Search for the cell housing the specified text and yield its (x, y) center coordinate. 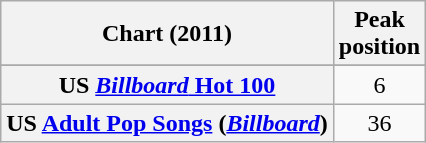
US Billboard Hot 100 (168, 85)
US Adult Pop Songs (Billboard) (168, 123)
Peakposition (379, 34)
36 (379, 123)
6 (379, 85)
Chart (2011) (168, 34)
